Determine the [X, Y] coordinate at the center of the cell enclosing the given text.  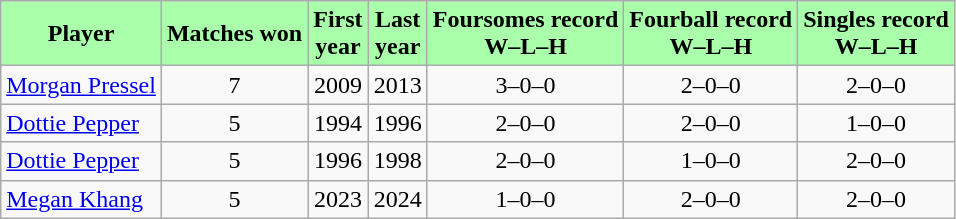
Lastyear [398, 34]
Morgan Pressel [82, 85]
2024 [398, 199]
Fourball recordW–L–H [711, 34]
Singles recordW–L–H [876, 34]
Megan Khang [82, 199]
1994 [338, 123]
Foursomes recordW–L–H [526, 34]
2009 [338, 85]
1998 [398, 161]
2013 [398, 85]
2023 [338, 199]
7 [234, 85]
Matches won [234, 34]
Player [82, 34]
Firstyear [338, 34]
3–0–0 [526, 85]
